Pinpoint the cell where the given text exists, returning its (X, Y) midpoint coordinate. 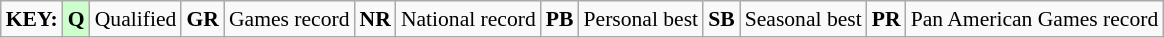
Qualified (136, 19)
Personal best (642, 19)
PR (886, 19)
PB (560, 19)
Q (76, 19)
NR (374, 19)
Seasonal best (804, 19)
Games record (290, 19)
SB (722, 19)
National record (468, 19)
KEY: (32, 19)
Pan American Games record (1035, 19)
GR (202, 19)
